Search for the cell housing the specified text and yield its (x, y) center coordinate. 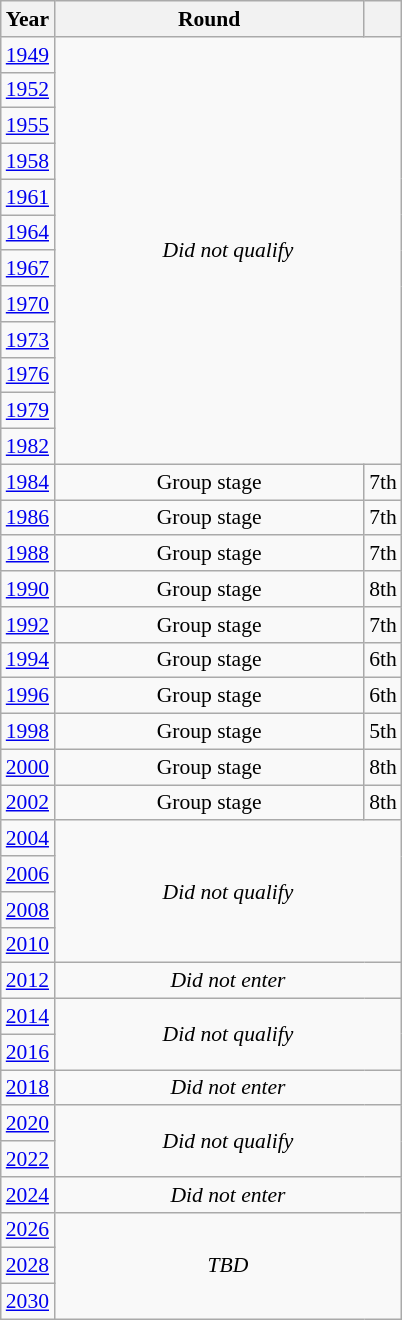
TBD (228, 1266)
2030 (28, 1302)
1952 (28, 90)
2008 (28, 910)
1949 (28, 55)
1973 (28, 340)
2016 (28, 1052)
5th (383, 732)
1990 (28, 589)
1964 (28, 233)
1955 (28, 126)
1988 (28, 554)
1998 (28, 732)
2004 (28, 839)
2020 (28, 1124)
1979 (28, 411)
1986 (28, 518)
1958 (28, 162)
1961 (28, 197)
2014 (28, 1017)
1982 (28, 447)
Round (209, 19)
Year (28, 19)
1996 (28, 696)
1976 (28, 375)
2024 (28, 1195)
2010 (28, 945)
1967 (28, 269)
2028 (28, 1266)
2012 (28, 981)
2018 (28, 1088)
2022 (28, 1159)
1992 (28, 625)
1984 (28, 482)
2006 (28, 874)
2026 (28, 1230)
2002 (28, 803)
1970 (28, 304)
1994 (28, 660)
2000 (28, 767)
